Return [x, y] of the center of cell containing provided text 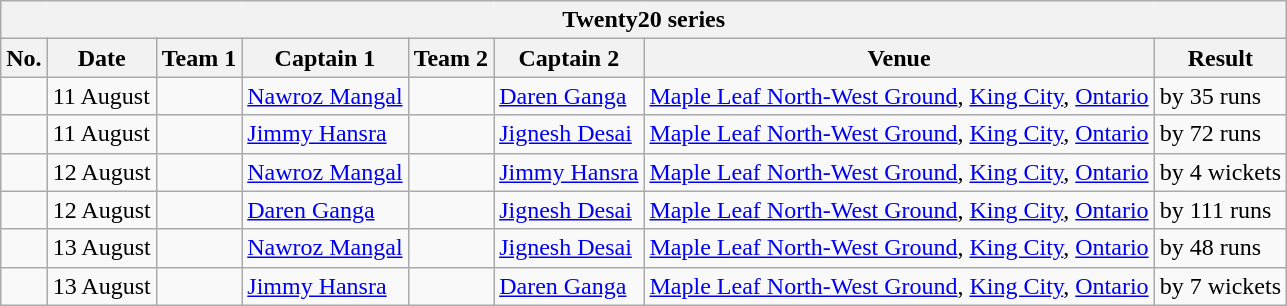
Twenty20 series [644, 20]
by 35 runs [1220, 96]
Result [1220, 58]
by 72 runs [1220, 134]
Team 1 [199, 58]
by 7 wickets [1220, 286]
by 4 wickets [1220, 172]
Venue [899, 58]
by 111 runs [1220, 210]
Team 2 [451, 58]
Captain 2 [569, 58]
Captain 1 [325, 58]
by 48 runs [1220, 248]
Date [102, 58]
No. [24, 58]
